Return [X, Y] of the center of cell containing provided text 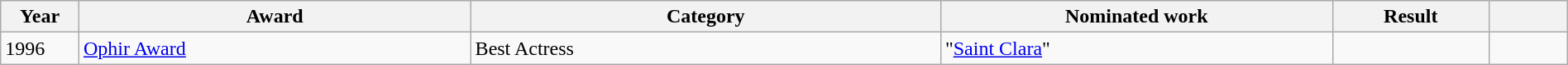
Result [1411, 17]
"Saint Clara" [1136, 48]
Award [275, 17]
Best Actress [705, 48]
1996 [40, 48]
Nominated work [1136, 17]
Ophir Award [275, 48]
Year [40, 17]
Category [705, 17]
